Search for the cell housing the specified text and yield its [x, y] center coordinate. 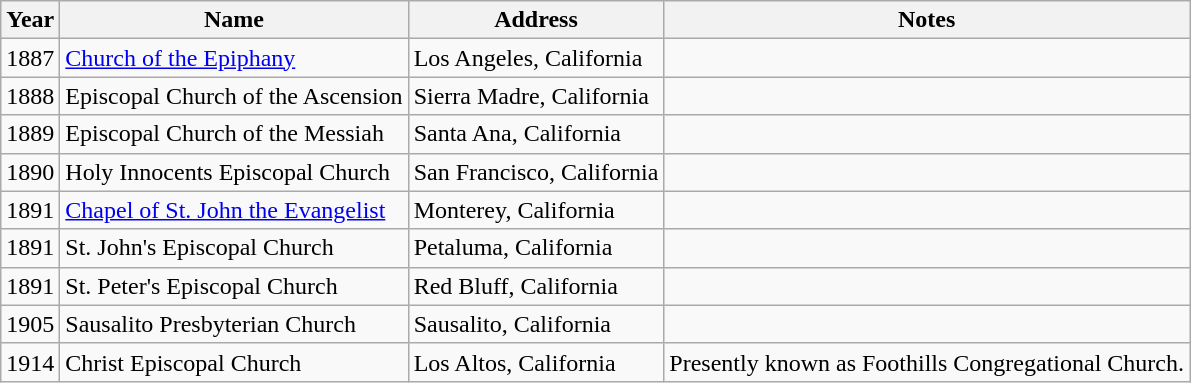
Episcopal Church of the Messiah [234, 134]
Presently known as Foothills Congregational Church. [927, 362]
Petaluma, California [536, 248]
Los Altos, California [536, 362]
Sausalito Presbyterian Church [234, 324]
St. John's Episcopal Church [234, 248]
1889 [30, 134]
Name [234, 20]
Church of the Epiphany [234, 58]
Sierra Madre, California [536, 96]
1890 [30, 172]
San Francisco, California [536, 172]
Episcopal Church of the Ascension [234, 96]
Monterey, California [536, 210]
Address [536, 20]
1914 [30, 362]
Chapel of St. John the Evangelist [234, 210]
Sausalito, California [536, 324]
Notes [927, 20]
Year [30, 20]
Holy Innocents Episcopal Church [234, 172]
Los Angeles, California [536, 58]
Red Bluff, California [536, 286]
1887 [30, 58]
1905 [30, 324]
St. Peter's Episcopal Church [234, 286]
Santa Ana, California [536, 134]
Christ Episcopal Church [234, 362]
1888 [30, 96]
